Locate the cell with the specified text and output its (x, y) center coordinate. 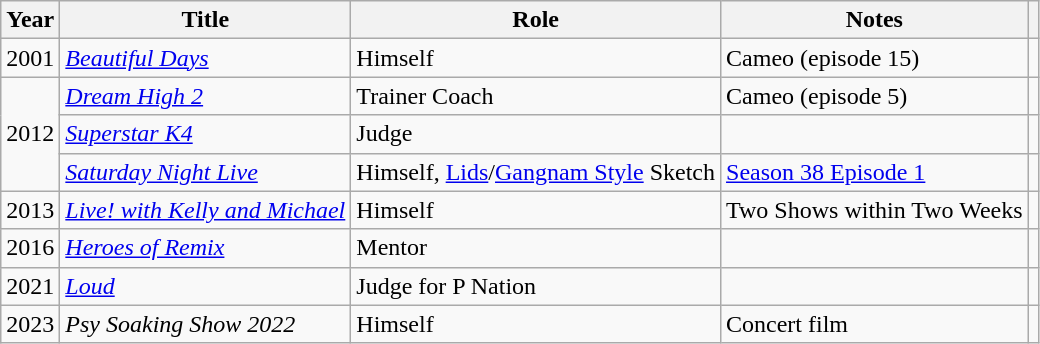
Mentor (536, 248)
Two Shows within Two Weeks (875, 210)
Himself, Lids/Gangnam Style Sketch (536, 172)
Role (536, 20)
Live! with Kelly and Michael (206, 210)
2021 (30, 286)
Trainer Coach (536, 96)
Loud (206, 286)
Title (206, 20)
Cameo (episode 5) (875, 96)
Beautiful Days (206, 58)
Notes (875, 20)
Year (30, 20)
Superstar K4 (206, 134)
2023 (30, 324)
2016 (30, 248)
Psy Soaking Show 2022 (206, 324)
2013 (30, 210)
2001 (30, 58)
Saturday Night Live (206, 172)
Cameo (episode 15) (875, 58)
Judge (536, 134)
Judge for P Nation (536, 286)
Concert film (875, 324)
2012 (30, 134)
Dream High 2 (206, 96)
Heroes of Remix (206, 248)
Season 38 Episode 1 (875, 172)
